Provide the [X, Y] coordinate of the cell's center where the given text is located.  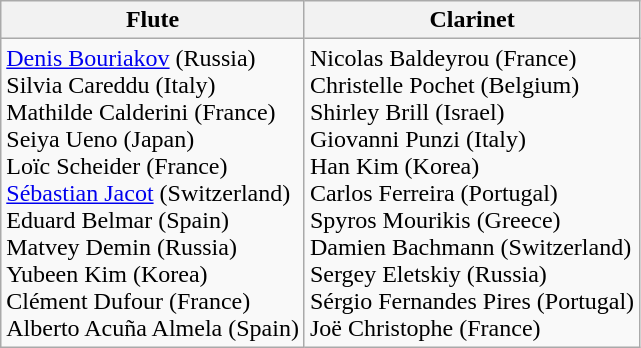
Clarinet [472, 20]
Flute [153, 20]
